Locate the cell with the specified text and output its [x, y] center coordinate. 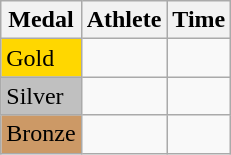
Athlete [124, 20]
Time [199, 20]
Gold [41, 58]
Silver [41, 96]
Bronze [41, 134]
Medal [41, 20]
